Find where the given text appears and provide that cell's center as (x, y) coordinate. 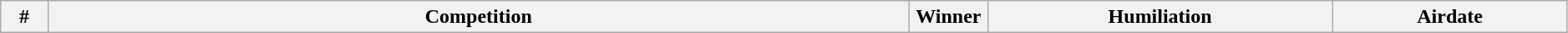
# (24, 17)
Winner (949, 17)
Competition (479, 17)
Humiliation (1160, 17)
Airdate (1450, 17)
